Pinpoint the cell where the given text exists, returning its (x, y) midpoint coordinate. 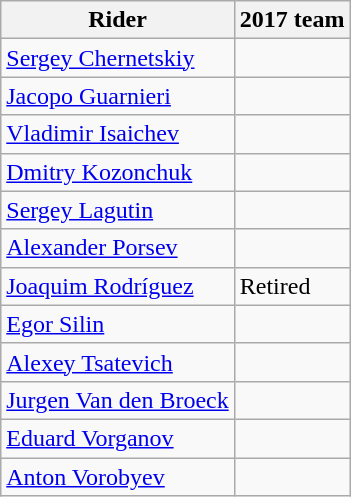
Jurgen Van den Broeck (118, 400)
Sergey Lagutin (118, 210)
Alexander Porsev (118, 248)
Retired (292, 286)
Eduard Vorganov (118, 438)
Vladimir Isaichev (118, 134)
Dmitry Kozonchuk (118, 172)
Joaquim Rodríguez (118, 286)
Jacopo Guarnieri (118, 96)
Alexey Tsatevich (118, 362)
Egor Silin (118, 324)
Rider (118, 20)
Sergey Chernetskiy (118, 58)
Anton Vorobyev (118, 477)
2017 team (292, 20)
